Pinpoint the cell where the given text exists, returning its [X, Y] midpoint coordinate. 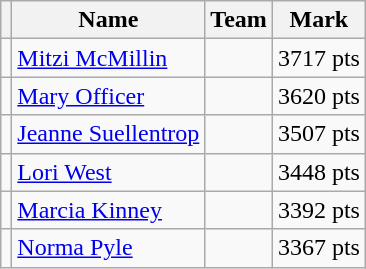
3620 pts [318, 96]
Name [108, 20]
Lori West [108, 172]
Team [239, 20]
Jeanne Suellentrop [108, 134]
Mary Officer [108, 96]
3507 pts [318, 134]
3367 pts [318, 248]
Marcia Kinney [108, 210]
Mitzi McMillin [108, 58]
Norma Pyle [108, 248]
3392 pts [318, 210]
3717 pts [318, 58]
3448 pts [318, 172]
Mark [318, 20]
